Output the [x, y] coordinate of the center of the cell containing the given text.  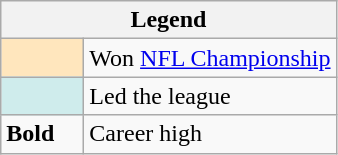
Career high [210, 134]
Bold [42, 134]
Legend [168, 20]
Won NFL Championship [210, 58]
Led the league [210, 96]
